Return the (x, y) coordinate for the center point of the cell that contains the specified text.  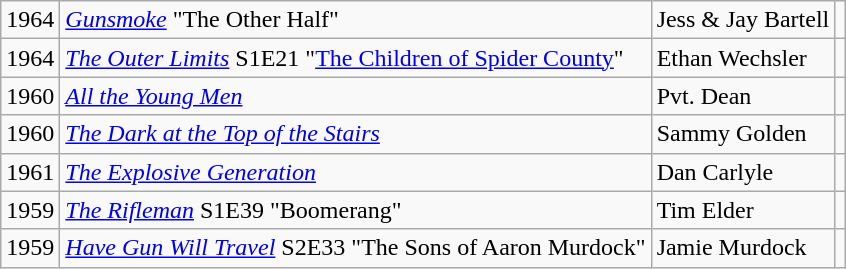
The Rifleman S1E39 "Boomerang" (356, 210)
Jamie Murdock (743, 248)
Jess & Jay Bartell (743, 20)
Gunsmoke "The Other Half" (356, 20)
Have Gun Will Travel S2E33 "The Sons of Aaron Murdock" (356, 248)
The Dark at the Top of the Stairs (356, 134)
The Explosive Generation (356, 172)
1961 (30, 172)
Ethan Wechsler (743, 58)
The Outer Limits S1E21 "The Children of Spider County" (356, 58)
Pvt. Dean (743, 96)
Tim Elder (743, 210)
Sammy Golden (743, 134)
All the Young Men (356, 96)
Dan Carlyle (743, 172)
